Return the (X, Y) coordinate for the center point of the cell that contains the specified text.  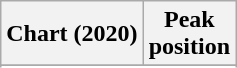
Chart (2020) (72, 34)
Peakposition (189, 34)
